Determine the (x, y) coordinate at the center of the cell enclosing the given text.  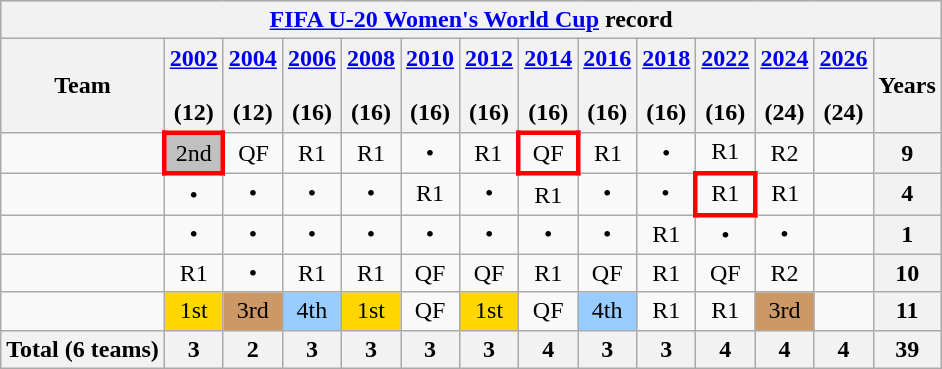
Years (907, 86)
2 (252, 349)
2012(16) (490, 86)
1 (907, 234)
2010(16) (430, 86)
39 (907, 349)
Team (83, 86)
2022(16) (726, 86)
2004(12) (252, 86)
9 (907, 152)
Total (6 teams) (83, 349)
10 (907, 273)
2nd (194, 152)
2024(24) (784, 86)
2018(16) (666, 86)
2014(16) (548, 86)
FIFA U-20 Women's World Cup record (472, 20)
2006(16) (312, 86)
2016(16) (608, 86)
2002(12) (194, 86)
2026(24) (844, 86)
11 (907, 311)
2008(16) (370, 86)
